Capture the cell that displays the provided text and extract its [X, Y] central coordinate. 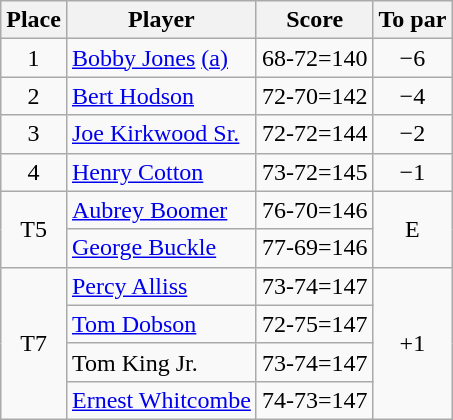
68-72=140 [314, 58]
72-75=147 [314, 324]
73-72=145 [314, 172]
Tom King Jr. [161, 362]
Aubrey Boomer [161, 210]
To par [412, 20]
72-72=144 [314, 134]
−6 [412, 58]
Henry Cotton [161, 172]
3 [34, 134]
E [412, 229]
74-73=147 [314, 400]
T7 [34, 343]
T5 [34, 229]
77-69=146 [314, 248]
1 [34, 58]
George Buckle [161, 248]
2 [34, 96]
Tom Dobson [161, 324]
Place [34, 20]
Joe Kirkwood Sr. [161, 134]
−1 [412, 172]
Bobby Jones (a) [161, 58]
Ernest Whitcombe [161, 400]
+1 [412, 343]
Percy Alliss [161, 286]
−4 [412, 96]
−2 [412, 134]
Score [314, 20]
72-70=142 [314, 96]
Player [161, 20]
Bert Hodson [161, 96]
76-70=146 [314, 210]
4 [34, 172]
